Output the [X, Y] coordinate of the center of the cell containing the given text.  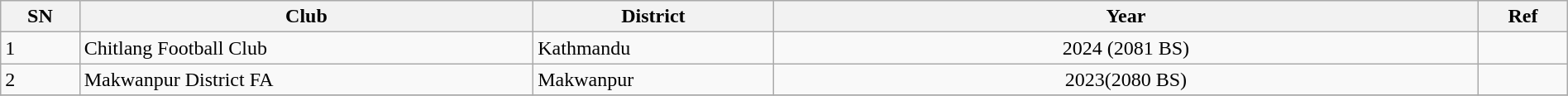
Kathmandu [653, 48]
Year [1126, 17]
District [653, 17]
SN [40, 17]
Chitlang Football Club [306, 48]
1 [40, 48]
Ref [1523, 17]
2 [40, 79]
2023(2080 BS) [1126, 79]
Makwanpur [653, 79]
2024 (2081 BS) [1126, 48]
Makwanpur District FA [306, 79]
Club [306, 17]
